Return (x, y) of the center of cell containing provided text 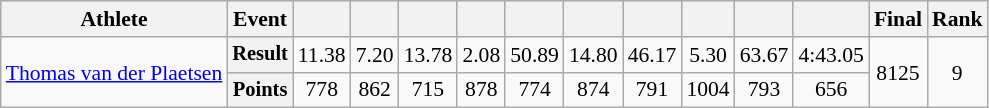
14.80 (594, 55)
Athlete (114, 19)
791 (652, 90)
8125 (898, 72)
Thomas van der Plaetsen (114, 72)
4:43.05 (830, 55)
11.38 (322, 55)
50.89 (534, 55)
862 (375, 90)
778 (322, 90)
715 (428, 90)
774 (534, 90)
793 (764, 90)
46.17 (652, 55)
5.30 (708, 55)
878 (481, 90)
Rank (958, 19)
656 (830, 90)
874 (594, 90)
Event (260, 19)
Final (898, 19)
Result (260, 55)
63.67 (764, 55)
13.78 (428, 55)
Points (260, 90)
2.08 (481, 55)
9 (958, 72)
1004 (708, 90)
7.20 (375, 55)
